Detect which cell encompasses the target text, then output its (X, Y) center coordinate. 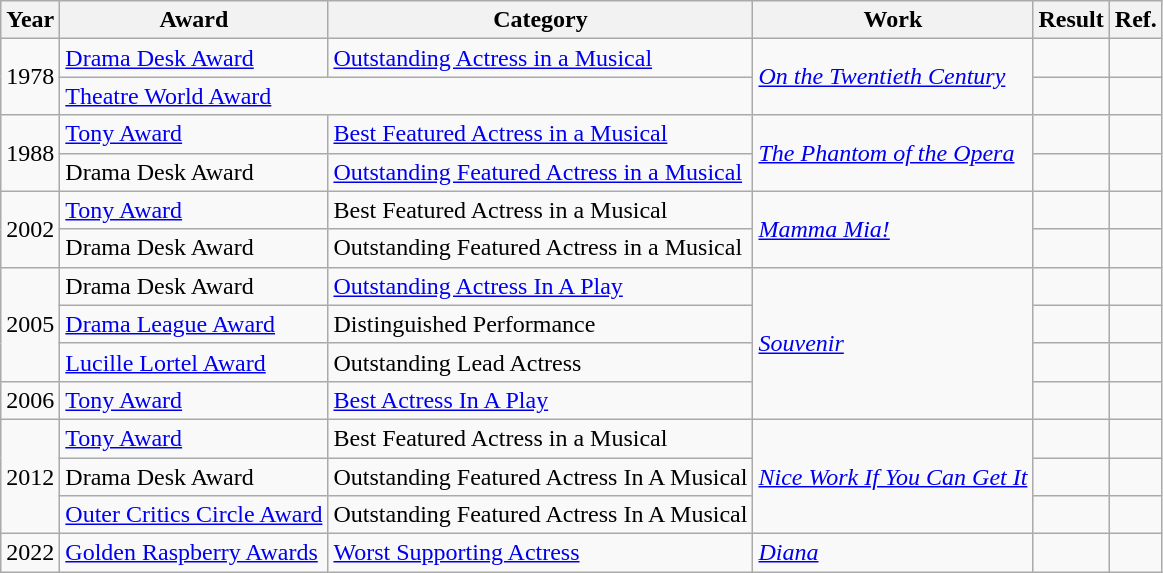
Mamma Mia! (893, 229)
Ref. (1136, 20)
Nice Work If You Can Get It (893, 476)
Outstanding Actress In A Play (540, 286)
Best Actress In A Play (540, 400)
Distinguished Performance (540, 324)
Diana (893, 553)
2002 (30, 229)
Worst Supporting Actress (540, 553)
2006 (30, 400)
2012 (30, 476)
Golden Raspberry Awards (194, 553)
Work (893, 20)
Outstanding Lead Actress (540, 362)
2005 (30, 324)
The Phantom of the Opera (893, 153)
Category (540, 20)
Outer Critics Circle Award (194, 515)
Souvenir (893, 343)
1988 (30, 153)
Drama League Award (194, 324)
On the Twentieth Century (893, 77)
Year (30, 20)
Result (1071, 20)
2022 (30, 553)
1978 (30, 77)
Outstanding Actress in a Musical (540, 58)
Award (194, 20)
Lucille Lortel Award (194, 362)
Theatre World Award (406, 96)
